Return [X, Y] of the center of cell containing provided text 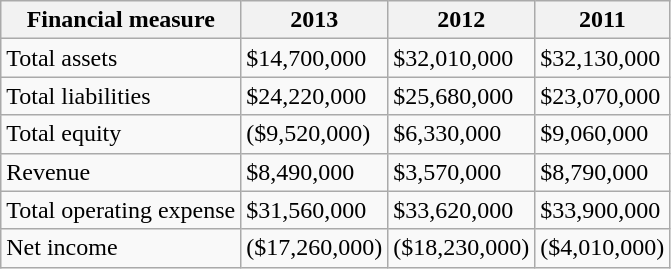
$23,070,000 [602, 96]
2012 [462, 20]
($18,230,000) [462, 248]
($4,010,000) [602, 248]
Total assets [121, 58]
Total operating expense [121, 210]
2011 [602, 20]
$25,680,000 [462, 96]
$33,900,000 [602, 210]
$8,490,000 [314, 172]
Total liabilities [121, 96]
$9,060,000 [602, 134]
$33,620,000 [462, 210]
Net income [121, 248]
2013 [314, 20]
Financial measure [121, 20]
($9,520,000) [314, 134]
$6,330,000 [462, 134]
$14,700,000 [314, 58]
Revenue [121, 172]
$31,560,000 [314, 210]
$8,790,000 [602, 172]
$32,010,000 [462, 58]
$32,130,000 [602, 58]
($17,260,000) [314, 248]
Total equity [121, 134]
$24,220,000 [314, 96]
$3,570,000 [462, 172]
